Provide the [x, y] coordinate of the cell's center where the given text is located.  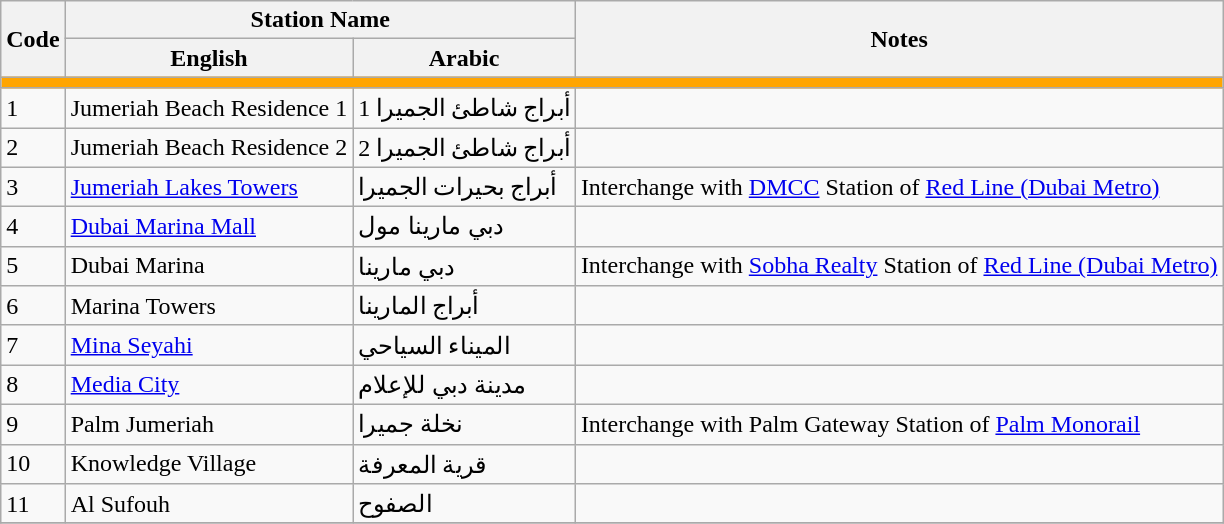
Code [33, 39]
Jumeriah Beach Residence 1 [209, 108]
10 [33, 464]
مدينة دبي للإعلام [464, 385]
Marina Towers [209, 306]
1 [33, 108]
Dubai Marina [209, 266]
الميناء السياحي [464, 345]
نخلة جميرا [464, 424]
8 [33, 385]
3 [33, 187]
دبي مارينا مول [464, 227]
11 [33, 504]
Station Name [320, 20]
2 [33, 148]
Interchange with DMCC Station of Red Line (Dubai Metro) [899, 187]
أبراج المارينا [464, 306]
Notes [899, 39]
Jumeriah Lakes Towers [209, 187]
English [209, 58]
Media City [209, 385]
Palm Jumeriah [209, 424]
أبراج شاطئ الجميرا 2 [464, 148]
Interchange with Palm Gateway Station of Palm Monorail [899, 424]
7 [33, 345]
الصفوح [464, 504]
Knowledge Village [209, 464]
Mina Seyahi [209, 345]
Jumeriah Beach Residence 2 [209, 148]
9 [33, 424]
Arabic [464, 58]
Al Sufouh [209, 504]
6 [33, 306]
دبي مارينا [464, 266]
5 [33, 266]
أبراج شاطئ الجميرا 1 [464, 108]
أبراج بحيرات الجميرا [464, 187]
4 [33, 227]
Interchange with Sobha Realty Station of Red Line (Dubai Metro) [899, 266]
Dubai Marina Mall [209, 227]
قرية المعرفة [464, 464]
